Locate the cell with the specified text and output its [x, y] center coordinate. 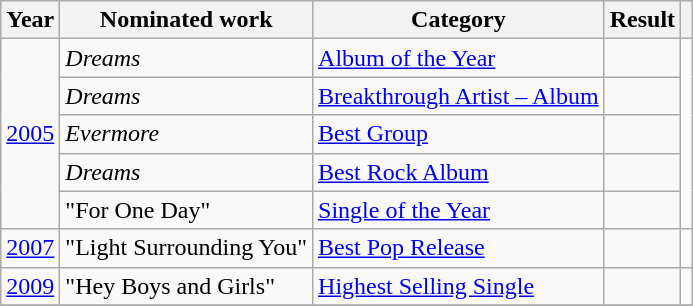
Single of the Year [459, 210]
Year [30, 20]
Evermore [186, 134]
2009 [30, 286]
Breakthrough Artist – Album [459, 96]
"Hey Boys and Girls" [186, 286]
Best Pop Release [459, 248]
Result [642, 20]
Best Group [459, 134]
Highest Selling Single [459, 286]
2007 [30, 248]
2005 [30, 134]
Nominated work [186, 20]
Category [459, 20]
Album of the Year [459, 58]
"For One Day" [186, 210]
Best Rock Album [459, 172]
"Light Surrounding You" [186, 248]
